Provide the [x, y] coordinate of the cell's center where the given text is located.  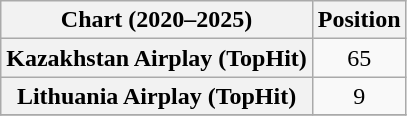
Kazakhstan Airplay (TopHit) [157, 58]
9 [359, 96]
Chart (2020–2025) [157, 20]
Lithuania Airplay (TopHit) [157, 96]
65 [359, 58]
Position [359, 20]
